Search for the cell housing the specified text and yield its (X, Y) center coordinate. 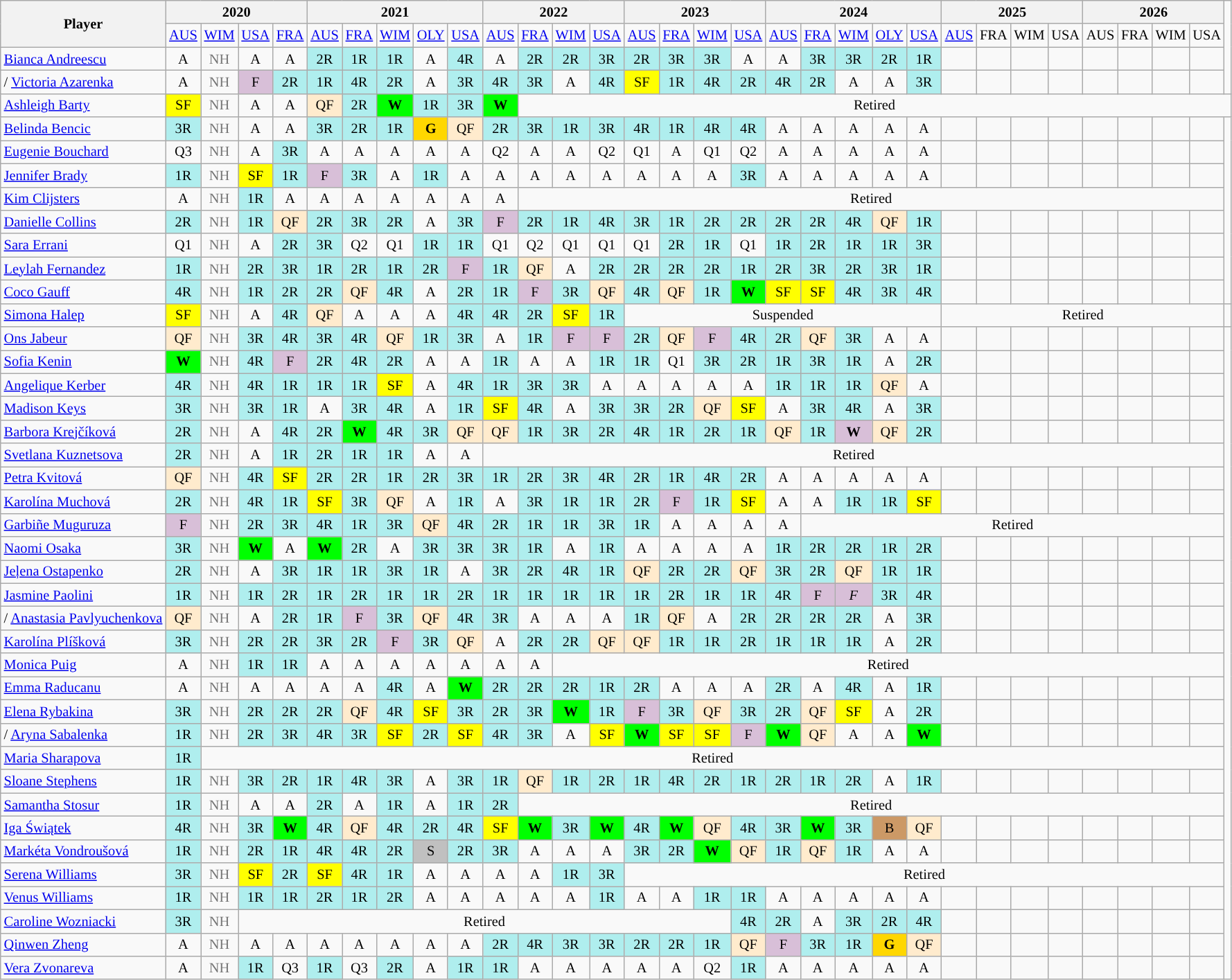
Danielle Collins (83, 222)
Markéta Vondroušová (83, 851)
Ashleigh Barty (83, 105)
Venus Williams (83, 898)
2021 (395, 12)
Bianca Andreescu (83, 59)
Simona Halep (83, 315)
/ Victoria Azarenka (83, 82)
Belinda Bencic (83, 129)
Elena Rybakina (83, 711)
2026 (1154, 12)
Karolína Muchová (83, 501)
Jeļena Ostapenko (83, 571)
Sara Errani (83, 245)
Sloane Stephens (83, 781)
Coco Gauff (83, 292)
2022 (554, 12)
Leylah Fernandez (83, 269)
Kim Clijsters (83, 199)
2025 (1012, 12)
Jennifer Brady (83, 175)
Qinwen Zheng (83, 945)
/ Anastasia Pavlyuchenkova (83, 618)
Sofia Kenin (83, 362)
Angelique Kerber (83, 385)
Garbiñe Muguruza (83, 525)
Barbora Krejčíková (83, 431)
Serena Williams (83, 875)
Vera Zvonareva (83, 968)
S (431, 851)
Ons Jabeur (83, 339)
B (890, 828)
Maria Sharapova (83, 758)
Iga Świątek (83, 828)
Emma Raducanu (83, 688)
Petra Kvitová (83, 478)
Caroline Wozniacki (83, 921)
Naomi Osaka (83, 548)
Monica Puig (83, 665)
Karolína Plíšková (83, 641)
Samantha Stosur (83, 805)
Player (83, 24)
Eugenie Bouchard (83, 152)
2024 (854, 12)
Madison Keys (83, 408)
2020 (236, 12)
Svetlana Kuznetsova (83, 455)
2023 (695, 12)
Jasmine Paolini (83, 595)
/ Aryna Sabalenka (83, 735)
Suspended (783, 315)
